Find where the given text appears and provide that cell's center as [X, Y] coordinate. 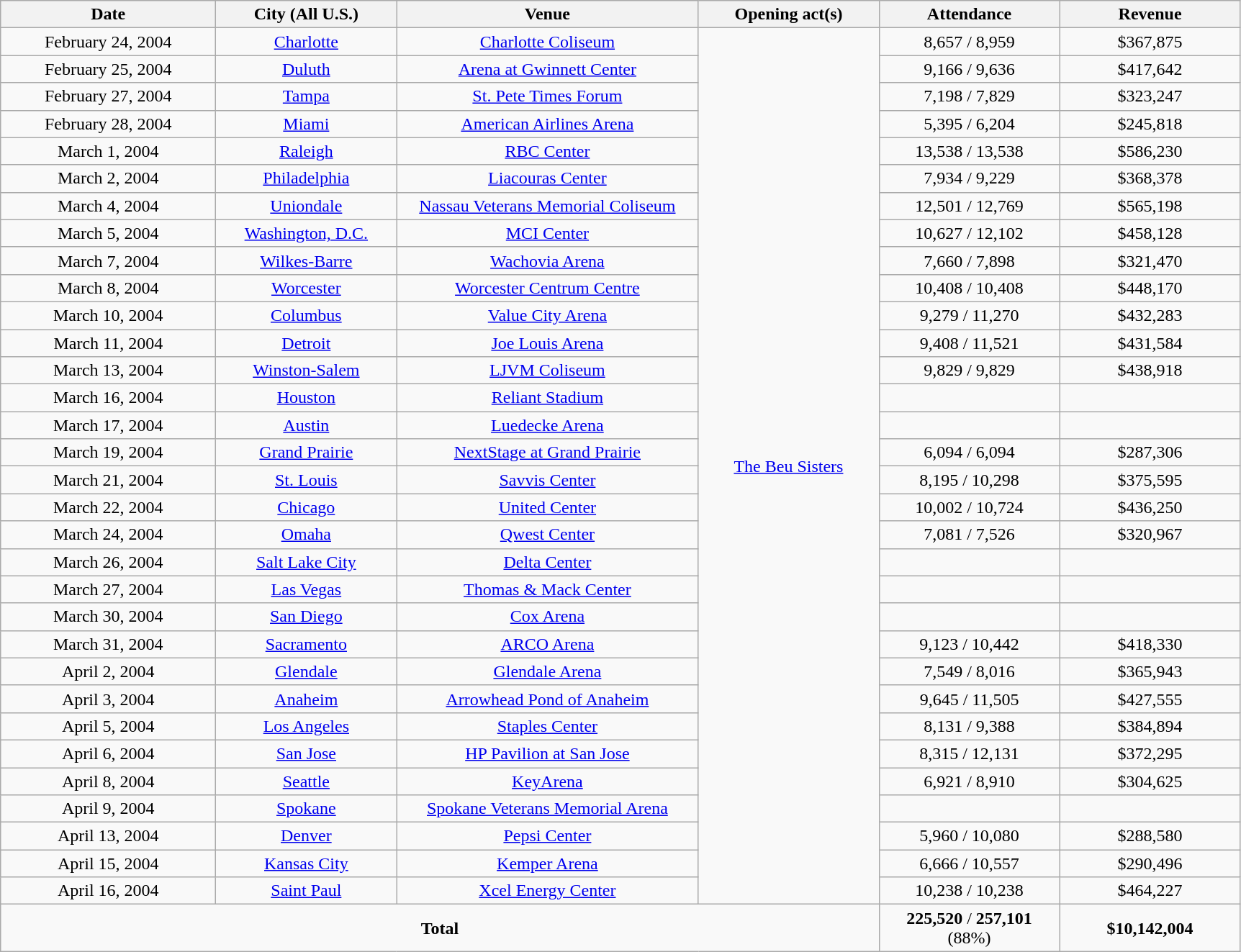
$432,283 [1150, 315]
Liacouras Center [547, 178]
Glendale Arena [547, 671]
Columbus [307, 315]
March 11, 2004 [108, 343]
March 27, 2004 [108, 589]
RBC Center [547, 151]
March 16, 2004 [108, 398]
$431,584 [1150, 343]
6,094 / 6,094 [969, 453]
Savvis Center [547, 480]
9,408 / 11,521 [969, 343]
March 31, 2004 [108, 644]
March 2, 2004 [108, 178]
Qwest Center [547, 535]
$565,198 [1150, 206]
Thomas & Mack Center [547, 589]
$321,470 [1150, 260]
6,921 / 8,910 [969, 781]
February 25, 2004 [108, 69]
$427,555 [1150, 699]
$384,894 [1150, 726]
$368,378 [1150, 178]
Los Angeles [307, 726]
April 8, 2004 [108, 781]
Tampa [307, 96]
Opening act(s) [789, 14]
April 13, 2004 [108, 836]
Wilkes-Barre [307, 260]
5,395 / 6,204 [969, 124]
San Diego [307, 617]
Nassau Veterans Memorial Coliseum [547, 206]
Value City Arena [547, 315]
$288,580 [1150, 836]
7,934 / 9,229 [969, 178]
$304,625 [1150, 781]
Spokane [307, 809]
9,829 / 9,829 [969, 371]
March 13, 2004 [108, 371]
225,520 / 257,101 (88%) [969, 928]
Venue [547, 14]
February 24, 2004 [108, 42]
April 3, 2004 [108, 699]
$438,918 [1150, 371]
Miami [307, 124]
Joe Louis Arena [547, 343]
April 16, 2004 [108, 891]
Duluth [307, 69]
Revenue [1150, 14]
February 27, 2004 [108, 96]
Uniondale [307, 206]
St. Louis [307, 480]
13,538 / 13,538 [969, 151]
March 17, 2004 [108, 425]
Winston-Salem [307, 371]
NextStage at Grand Prairie [547, 453]
HP Pavilion at San Jose [547, 753]
$365,943 [1150, 671]
$10,142,004 [1150, 928]
March 8, 2004 [108, 288]
$290,496 [1150, 863]
$586,230 [1150, 151]
April 15, 2004 [108, 863]
Kansas City [307, 863]
Worcester [307, 288]
7,081 / 7,526 [969, 535]
Houston [307, 398]
$287,306 [1150, 453]
Saint Paul [307, 891]
Reliant Stadium [547, 398]
Washington, D.C. [307, 233]
Delta Center [547, 562]
March 1, 2004 [108, 151]
ARCO Arena [547, 644]
March 30, 2004 [108, 617]
8,131 / 9,388 [969, 726]
March 5, 2004 [108, 233]
Wachovia Arena [547, 260]
8,657 / 8,959 [969, 42]
6,666 / 10,557 [969, 863]
Chicago [307, 507]
$323,247 [1150, 96]
April 5, 2004 [108, 726]
St. Pete Times Forum [547, 96]
Las Vegas [307, 589]
8,195 / 10,298 [969, 480]
Seattle [307, 781]
9,279 / 11,270 [969, 315]
$375,595 [1150, 480]
Charlotte [307, 42]
Glendale [307, 671]
March 4, 2004 [108, 206]
The Beu Sisters [789, 466]
8,315 / 12,131 [969, 753]
9,123 / 10,442 [969, 644]
April 2, 2004 [108, 671]
10,002 / 10,724 [969, 507]
10,238 / 10,238 [969, 891]
Sacramento [307, 644]
$245,818 [1150, 124]
$448,170 [1150, 288]
Worcester Centrum Centre [547, 288]
April 9, 2004 [108, 809]
$320,967 [1150, 535]
10,627 / 12,102 [969, 233]
Kemper Arena [547, 863]
Arrowhead Pond of Anaheim [547, 699]
March 24, 2004 [108, 535]
10,408 / 10,408 [969, 288]
9,166 / 9,636 [969, 69]
San Jose [307, 753]
Arena at Gwinnett Center [547, 69]
MCI Center [547, 233]
KeyArena [547, 781]
Staples Center [547, 726]
Denver [307, 836]
7,198 / 7,829 [969, 96]
Anaheim [307, 699]
Austin [307, 425]
7,549 / 8,016 [969, 671]
March 22, 2004 [108, 507]
7,660 / 7,898 [969, 260]
9,645 / 11,505 [969, 699]
Cox Arena [547, 617]
$372,295 [1150, 753]
Luedecke Arena [547, 425]
Charlotte Coliseum [547, 42]
March 10, 2004 [108, 315]
$436,250 [1150, 507]
Xcel Energy Center [547, 891]
$458,128 [1150, 233]
Salt Lake City [307, 562]
March 19, 2004 [108, 453]
Attendance [969, 14]
$464,227 [1150, 891]
Pepsi Center [547, 836]
February 28, 2004 [108, 124]
Grand Prairie [307, 453]
$417,642 [1150, 69]
March 7, 2004 [108, 260]
Detroit [307, 343]
City (All U.S.) [307, 14]
5,960 / 10,080 [969, 836]
Raleigh [307, 151]
United Center [547, 507]
Date [108, 14]
March 26, 2004 [108, 562]
American Airlines Arena [547, 124]
Omaha [307, 535]
Philadelphia [307, 178]
Total [440, 928]
Spokane Veterans Memorial Arena [547, 809]
March 21, 2004 [108, 480]
$418,330 [1150, 644]
12,501 / 12,769 [969, 206]
April 6, 2004 [108, 753]
LJVM Coliseum [547, 371]
$367,875 [1150, 42]
